Provide the [x, y] coordinate of the cell's center where the given text is located.  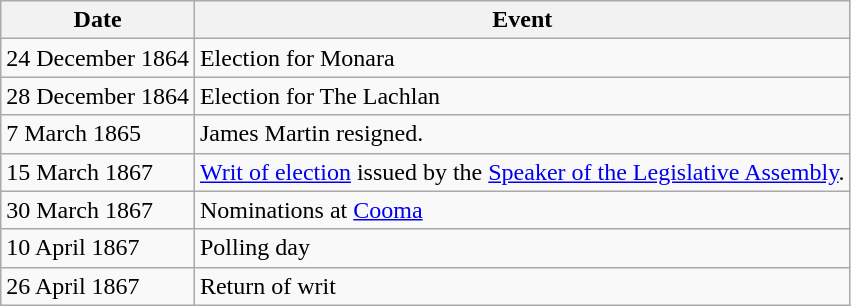
30 March 1867 [98, 210]
James Martin resigned. [522, 134]
26 April 1867 [98, 286]
Date [98, 20]
Return of writ [522, 286]
Election for Monara [522, 58]
7 March 1865 [98, 134]
Event [522, 20]
Writ of election issued by the Speaker of the Legislative Assembly. [522, 172]
15 March 1867 [98, 172]
Polling day [522, 248]
24 December 1864 [98, 58]
10 April 1867 [98, 248]
Nominations at Cooma [522, 210]
28 December 1864 [98, 96]
Election for The Lachlan [522, 96]
